Extract the [X, Y] coordinate from the center of the cell holding the provided text.  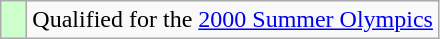
Qualified for the 2000 Summer Olympics [233, 20]
